Extract the (X, Y) coordinate from the center of the cell holding the provided text.  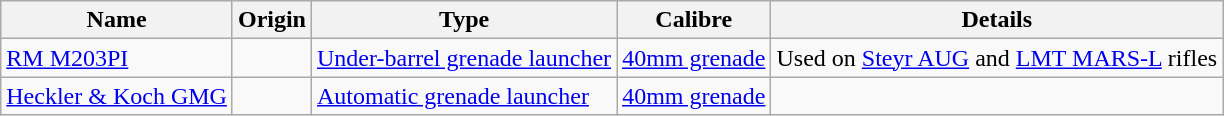
Origin (272, 20)
Automatic grenade launcher (464, 96)
RM M203PI (117, 58)
Type (464, 20)
Used on Steyr AUG and LMT MARS-L rifles (997, 58)
Calibre (694, 20)
Name (117, 20)
Details (997, 20)
Under-barrel grenade launcher (464, 58)
Heckler & Koch GMG (117, 96)
